Identify which cell holds the provided text, then report its [X, Y] central coordinate. 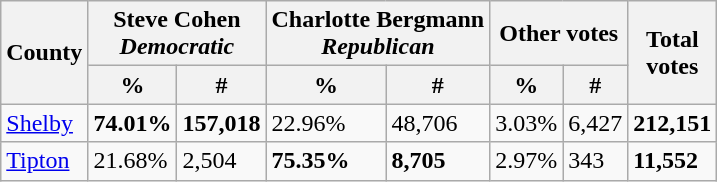
75.35% [326, 161]
Tipton [44, 161]
157,018 [222, 123]
2.97% [526, 161]
212,151 [672, 123]
2,504 [222, 161]
48,706 [438, 123]
11,552 [672, 161]
343 [596, 161]
8,705 [438, 161]
6,427 [596, 123]
County [44, 52]
74.01% [132, 123]
Charlotte BergmannRepublican [378, 34]
21.68% [132, 161]
Steve CohenDemocratic [177, 34]
22.96% [326, 123]
Totalvotes [672, 52]
Other votes [559, 34]
3.03% [526, 123]
Shelby [44, 123]
